Capture the cell that displays the provided text and extract its [x, y] central coordinate. 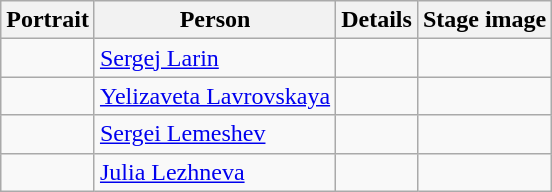
Person [214, 20]
Julia Lezhneva [214, 172]
Portrait [48, 20]
Sergej Larin [214, 58]
Details [377, 20]
Sergei Lemeshev [214, 134]
Stage image [484, 20]
Yelizaveta Lavrovskaya [214, 96]
